Return [x, y] of the center of cell containing provided text 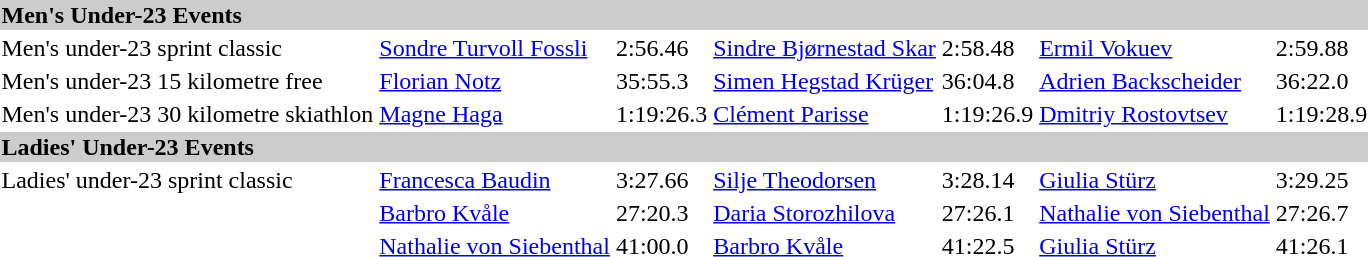
27:26.1 [987, 213]
35:55.3 [661, 81]
2:59.88 [1321, 48]
Clément Parisse [825, 114]
27:20.3 [661, 213]
Men's under-23 sprint classic [188, 48]
3:27.66 [661, 180]
27:26.7 [1321, 213]
Daria Storozhilova [825, 213]
1:19:28.9 [1321, 114]
Florian Notz [495, 81]
Silje Theodorsen [825, 180]
Ladies' under-23 sprint classic [188, 180]
2:56.46 [661, 48]
36:22.0 [1321, 81]
Sindre Bjørnestad Skar [825, 48]
Dmitriy Rostovtsev [1155, 114]
3:29.25 [1321, 180]
Magne Haga [495, 114]
Simen Hegstad Krüger [825, 81]
3:28.14 [987, 180]
Men's under-23 15 kilometre free [188, 81]
Nathalie von Siebenthal [1155, 213]
2:58.48 [987, 48]
Men's under-23 30 kilometre skiathlon [188, 114]
Giulia Stürz [1155, 180]
Sondre Turvoll Fossli [495, 48]
36:04.8 [987, 81]
1:19:26.3 [661, 114]
Ermil Vokuev [1155, 48]
Barbro Kvåle [495, 213]
Francesca Baudin [495, 180]
Adrien Backscheider [1155, 81]
1:19:26.9 [987, 114]
